Return (X, Y) of the center of cell containing provided text 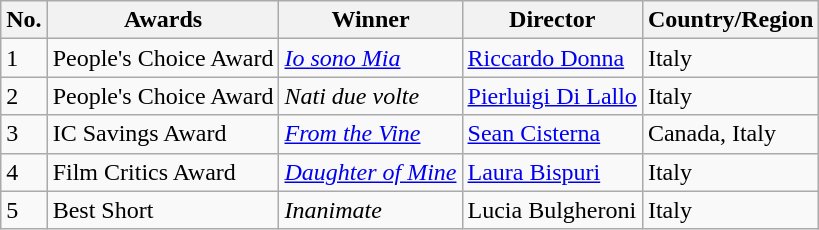
Canada, Italy (730, 134)
Best Short (163, 210)
4 (24, 172)
Director (552, 20)
1 (24, 58)
Sean Cisterna (552, 134)
Awards (163, 20)
Lucia Bulgheroni (552, 210)
3 (24, 134)
Pierluigi Di Lallo (552, 96)
5 (24, 210)
Laura Bispuri (552, 172)
Film Critics Award (163, 172)
Daughter of Mine (370, 172)
Country/Region (730, 20)
Riccardo Donna (552, 58)
No. (24, 20)
Io sono Mia (370, 58)
Winner (370, 20)
2 (24, 96)
Inanimate (370, 210)
From the Vine (370, 134)
Nati due volte (370, 96)
IC Savings Award (163, 134)
